Extract the (X, Y) coordinate from the center of the cell holding the provided text.  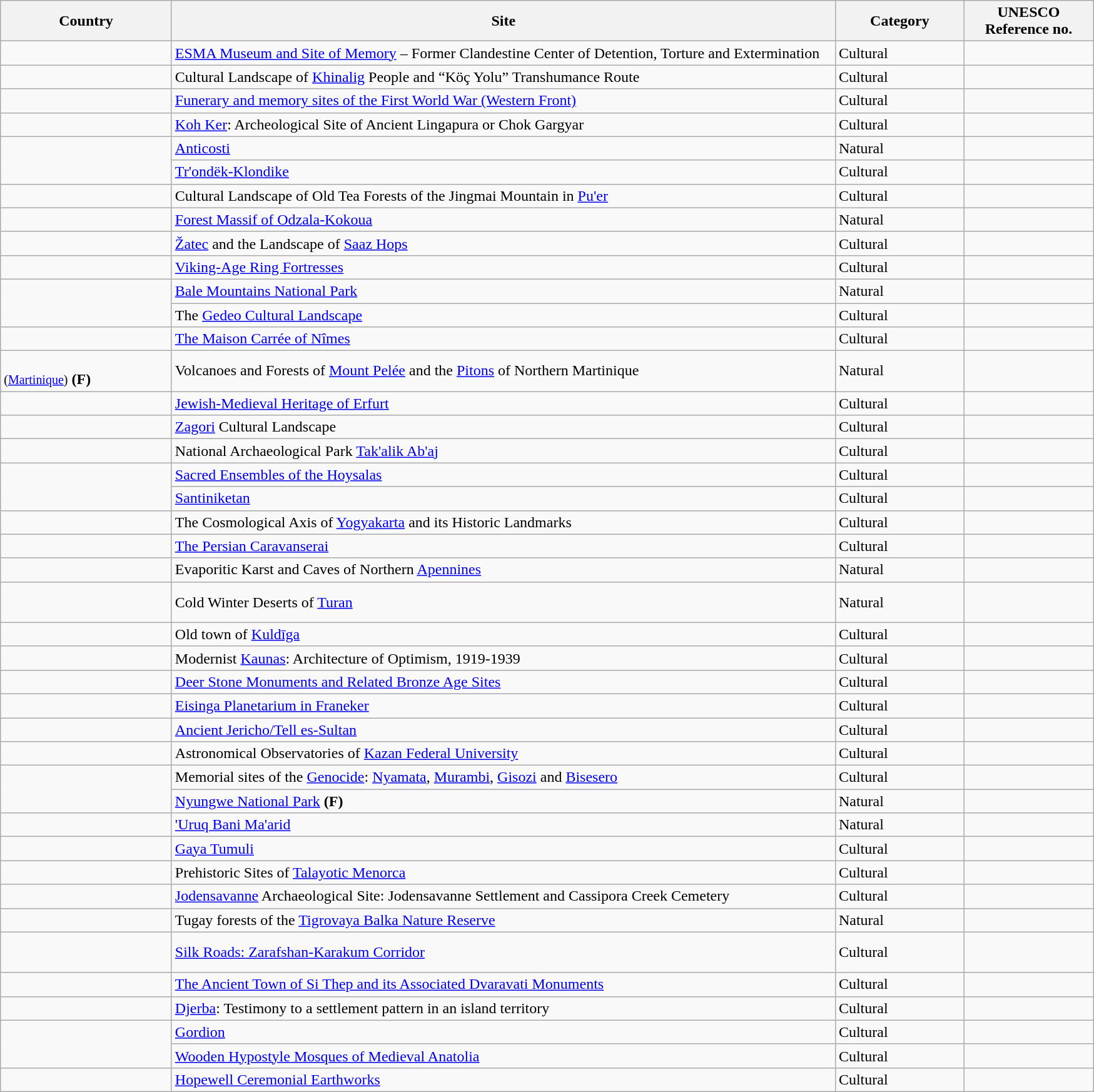
Bale Mountains National Park (503, 291)
Deer Stone Monuments and Related Bronze Age Sites (503, 682)
Wooden Hypostyle Mosques of Medieval Anatolia (503, 1056)
UNESCO Reference no. (1028, 21)
The Ancient Town of Si Thep and its Associated Dvaravati Monuments (503, 984)
The Cosmological Axis of Yogyakarta and its Historic Landmarks (503, 522)
Koh Ker: Archeological Site of Ancient Lingapura or Chok Gargyar (503, 124)
Cultural Landscape of Old Tea Forests of the Jingmai Mountain in Pu'er (503, 196)
'Uruq Bani Ma'arid (503, 825)
ESMA Museum and Site of Memory – Former Clandestine Center of Detention, Torture and Extermination (503, 53)
Jodensavanne Archaeological Site: Jodensavanne Settlement and Cassipora Creek Cemetery (503, 896)
Funerary and memory sites of the First World War (Western Front) (503, 101)
Cultural Landscape of Khinalig People and “Köç Yolu” Transhumance Route (503, 77)
Eisinga Planetarium in Franeker (503, 705)
Forest Massif of Odzala-Kokoua (503, 220)
Zagori Cultural Landscape (503, 427)
Modernist Kaunas: Architecture of Optimism, 1919-1939 (503, 658)
Gordion (503, 1032)
Santiniketan (503, 498)
Viking-Age Ring Fortresses (503, 267)
Astronomical Observatories of Kazan Federal University (503, 754)
Silk Roads: Zarafshan-Karakum Corridor (503, 952)
The Persian Caravanserai (503, 546)
Prehistoric Sites of Talayotic Menorca (503, 872)
Memorial sites of the Genocide: Nyamata, Murambi, Gisozi and Bisesero (503, 777)
Old town of Kuldīga (503, 634)
Žatec and the Landscape of Saaz Hops (503, 243)
Category (899, 21)
Nyungwe National Park (F) (503, 801)
The Gedeo Cultural Landscape (503, 315)
Country (86, 21)
Tugay forests of the Tigrovaya Balka Nature Reserve (503, 920)
Gaya Tumuli (503, 849)
Site (503, 21)
Tr'ondëk-Klondike (503, 172)
Cold Winter Deserts of Turan (503, 602)
Djerba: Testimony to a settlement pattern in an island territory (503, 1008)
National Archaeological Park Tak'alik Ab'aj (503, 451)
Anticosti (503, 148)
Evaporitic Karst and Caves of Northern Apennines (503, 570)
Hopewell Ceremonial Earthworks (503, 1079)
Sacred Ensembles of the Hoysalas (503, 475)
The Maison Carrée of Nîmes (503, 339)
Ancient Jericho/Tell es-Sultan (503, 730)
Volcanoes and Forests of Mount Pelée and the Pitons of Northern Martinique (503, 372)
(Martinique) (F) (86, 372)
Jewish-Medieval Heritage of Erfurt (503, 403)
